Find where the given text appears and provide that cell's center as [x, y] coordinate. 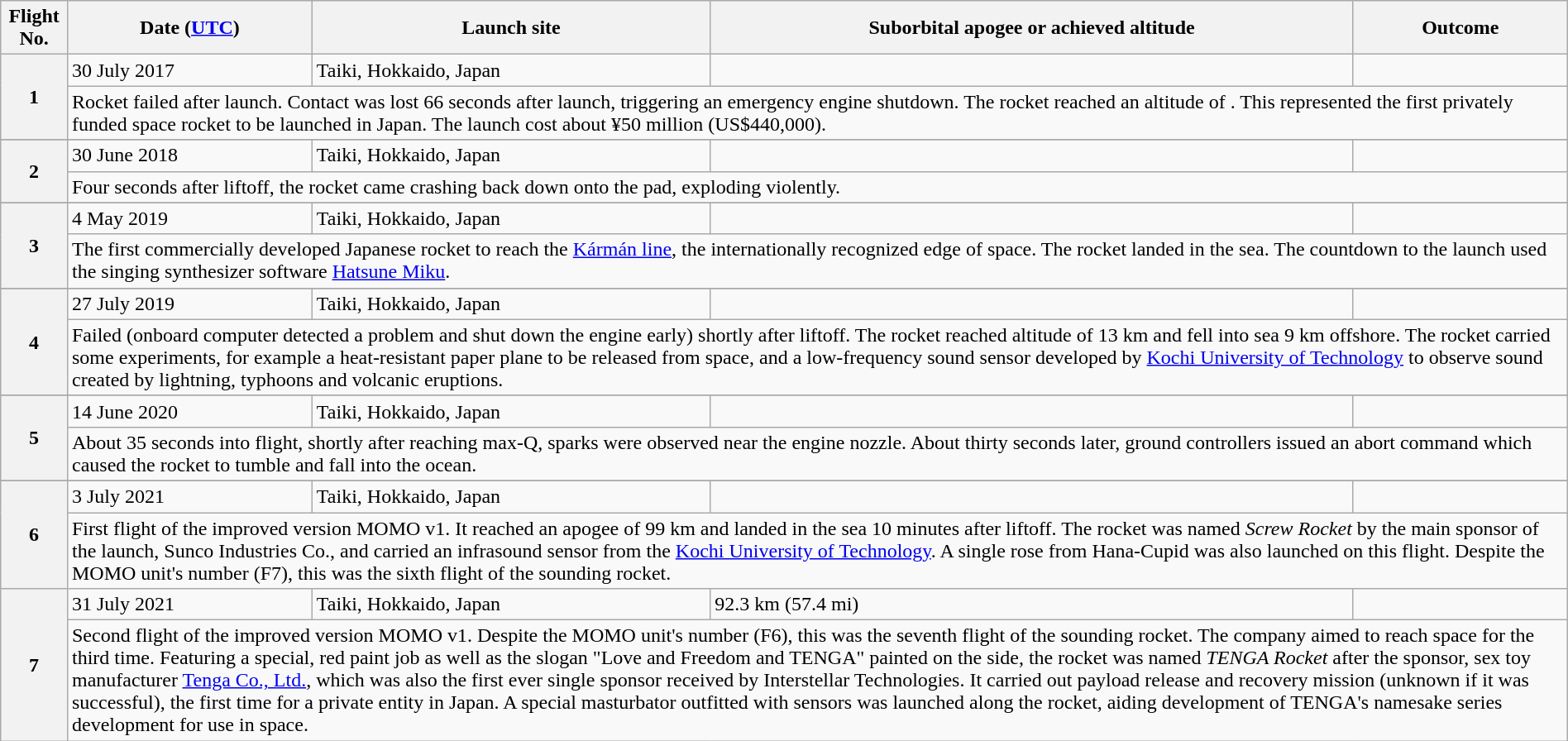
4 May 2019 [189, 218]
2 [35, 171]
Four seconds after liftoff, the rocket came crashing back down onto the pad, exploding violently. [817, 187]
Date (UTC) [189, 28]
Launch site [511, 28]
3 [35, 245]
Outcome [1460, 28]
6 [35, 534]
30 June 2018 [189, 155]
7 [35, 665]
92.3 km (57.4 mi) [1032, 605]
1 [35, 98]
31 July 2021 [189, 605]
4 [35, 342]
27 July 2019 [189, 304]
30 July 2017 [189, 70]
3 July 2021 [189, 496]
Flight No. [35, 28]
Suborbital apogee or achieved altitude [1032, 28]
14 June 2020 [189, 411]
5 [35, 438]
